Pinpoint the cell where the given text exists, returning its [x, y] midpoint coordinate. 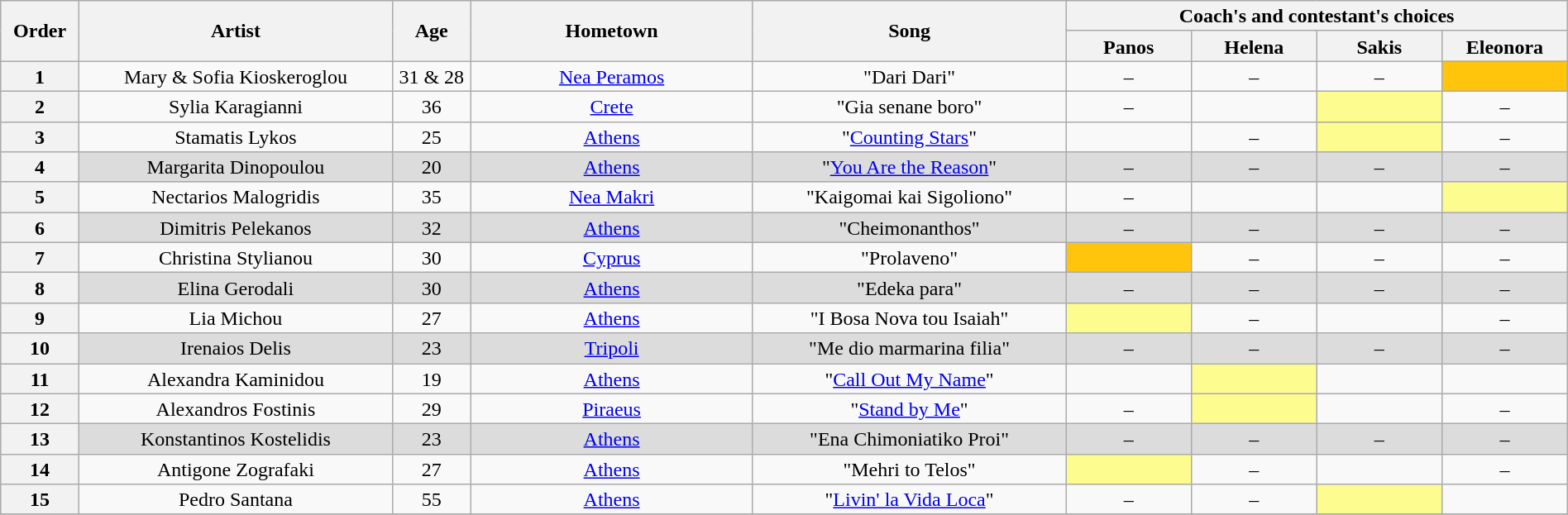
"Counting Stars" [910, 137]
"You Are the Reason" [910, 167]
"I Bosa Nova tou Isaiah" [910, 317]
"Kaigomai kai Sigoliono" [910, 197]
Panos [1129, 46]
Mary & Sofia Kioskeroglou [235, 76]
"Cheimonanthos" [910, 228]
20 [432, 167]
"Ena Chimoniatiko Proi" [910, 440]
35 [432, 197]
Alexandra Kaminidou [235, 379]
Nea Makri [612, 197]
"Prolaveno" [910, 258]
Sylia Karagianni [235, 106]
Elina Gerodali [235, 288]
Lia Michou [235, 317]
Piraeus [612, 408]
"Stand by Me" [910, 408]
11 [40, 379]
Song [910, 31]
Hometown [612, 31]
Sakis [1379, 46]
Crete [612, 106]
3 [40, 137]
2 [40, 106]
8 [40, 288]
Coach's and contestant's choices [1317, 17]
1 [40, 76]
Antigone Zografaki [235, 470]
Eleonora [1505, 46]
"Livin' la Vida Loca" [910, 499]
Stamatis Lykos [235, 137]
25 [432, 137]
29 [432, 408]
Cyprus [612, 258]
Konstantinos Kostelidis [235, 440]
Helena [1255, 46]
10 [40, 349]
Order [40, 31]
13 [40, 440]
31 & 28 [432, 76]
Age [432, 31]
Margarita Dinopoulou [235, 167]
"Call Out My Name" [910, 379]
14 [40, 470]
15 [40, 499]
4 [40, 167]
"Edeka para" [910, 288]
32 [432, 228]
Artist [235, 31]
Nectarios Malogridis [235, 197]
6 [40, 228]
36 [432, 106]
Alexandros Fostinis [235, 408]
12 [40, 408]
"Me dio marmarina filia" [910, 349]
9 [40, 317]
"Gia senane boro" [910, 106]
5 [40, 197]
19 [432, 379]
Pedro Santana [235, 499]
Christina Stylianou [235, 258]
55 [432, 499]
7 [40, 258]
Tripoli [612, 349]
"Mehri to Telos" [910, 470]
"Dari Dari" [910, 76]
Nea Peramos [612, 76]
Irenaios Delis [235, 349]
Dimitris Pelekanos [235, 228]
